Find where the given text appears and provide that cell's center as (X, Y) coordinate. 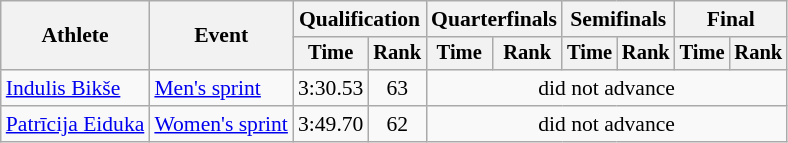
Qualification (360, 19)
62 (397, 124)
Semifinals (618, 19)
Event (221, 36)
Men's sprint (221, 88)
63 (397, 88)
Quarterfinals (494, 19)
3:30.53 (330, 88)
Patrīcija Eiduka (76, 124)
Athlete (76, 36)
3:49.70 (330, 124)
Final (731, 19)
Indulis Bikše (76, 88)
Women's sprint (221, 124)
